Detect which cell encompasses the target text, then output its [x, y] center coordinate. 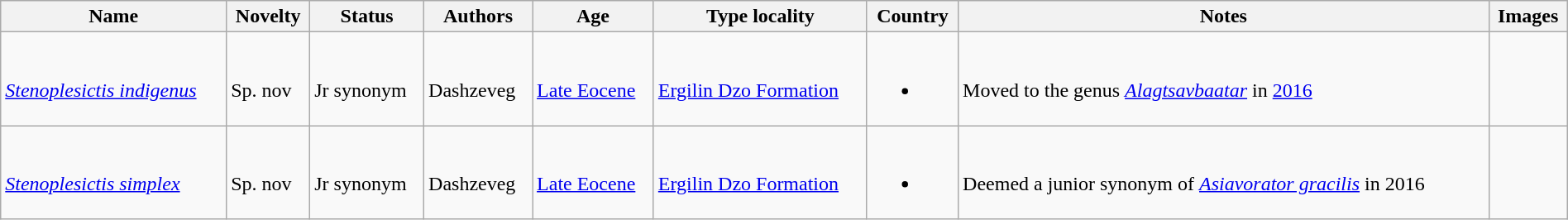
Stenoplesictis simplex [114, 172]
Images [1528, 17]
Moved to the genus Alagtsavbaatar in 2016 [1224, 79]
Notes [1224, 17]
Country [912, 17]
Status [367, 17]
Type locality [760, 17]
Deemed a junior synonym of Asiavorator gracilis in 2016 [1224, 172]
Stenoplesictis indigenus [114, 79]
Novelty [268, 17]
Name [114, 17]
Authors [478, 17]
Age [594, 17]
